Scan for the cell matching the given text and deliver its [X, Y] coordinate at center. 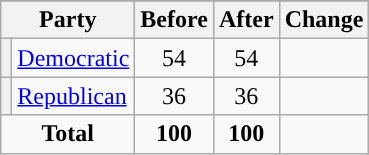
Change [324, 20]
Total [68, 134]
Party [68, 20]
Before [174, 20]
After [246, 20]
Democratic [74, 58]
Republican [74, 96]
